Find where the given text appears and provide that cell's center as (X, Y) coordinate. 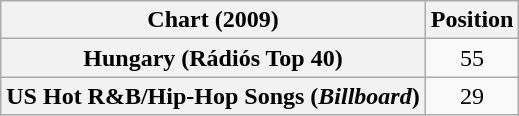
US Hot R&B/Hip-Hop Songs (Billboard) (213, 96)
29 (472, 96)
Hungary (Rádiós Top 40) (213, 58)
Chart (2009) (213, 20)
Position (472, 20)
55 (472, 58)
